Provide the [X, Y] coordinate of the cell's center where the given text is located.  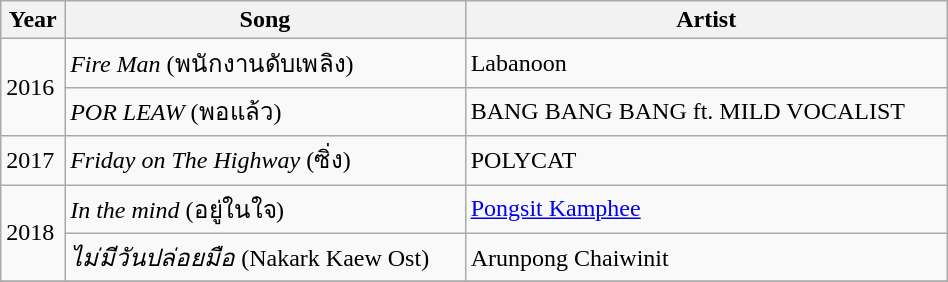
Friday on The Highway (ซิ่ง) [265, 160]
Year [33, 20]
In the mind (อยู่ในใจ) [265, 208]
Pongsit Kamphee [706, 208]
POR LEAW (พอแล้ว) [265, 112]
2017 [33, 160]
Arunpong Chaiwinit [706, 258]
POLYCAT [706, 160]
BANG BANG BANG ft. MILD VOCALIST [706, 112]
2016 [33, 88]
ไม่มีวันปล่อยมือ (Nakark Kaew Ost) [265, 258]
Artist [706, 20]
Fire Man (พนักงานดับเพลิง) [265, 64]
2018 [33, 232]
Labanoon [706, 64]
Song [265, 20]
